Find where the given text appears and provide that cell's center as (X, Y) coordinate. 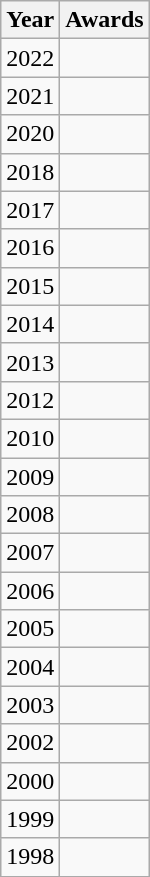
2007 (30, 553)
2005 (30, 629)
2009 (30, 477)
2010 (30, 438)
1998 (30, 857)
2003 (30, 705)
2020 (30, 134)
Awards (104, 20)
1999 (30, 819)
2022 (30, 58)
Year (30, 20)
2016 (30, 248)
2012 (30, 400)
2002 (30, 743)
2013 (30, 362)
2000 (30, 781)
2017 (30, 210)
2008 (30, 515)
2014 (30, 324)
2004 (30, 667)
2006 (30, 591)
2021 (30, 96)
2015 (30, 286)
2018 (30, 172)
